Output the [X, Y] coordinate of the center of the cell containing the given text.  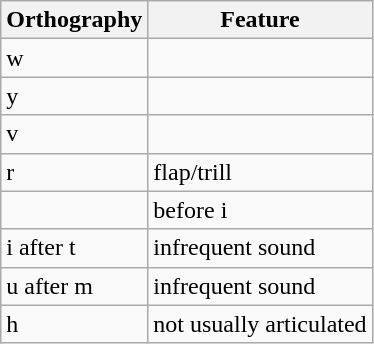
r [74, 172]
flap/trill [260, 172]
u after m [74, 286]
not usually articulated [260, 324]
h [74, 324]
y [74, 96]
i after t [74, 248]
Orthography [74, 20]
w [74, 58]
before i [260, 210]
Feature [260, 20]
v [74, 134]
